For the text-containing cell, return its midpoint in [x, y] coordinate format. 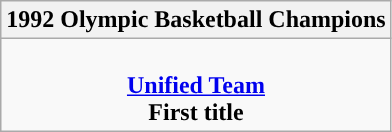
Unified Team First title [196, 85]
1992 Olympic Basketball Champions [196, 20]
